Search for the cell housing the specified text and yield its (x, y) center coordinate. 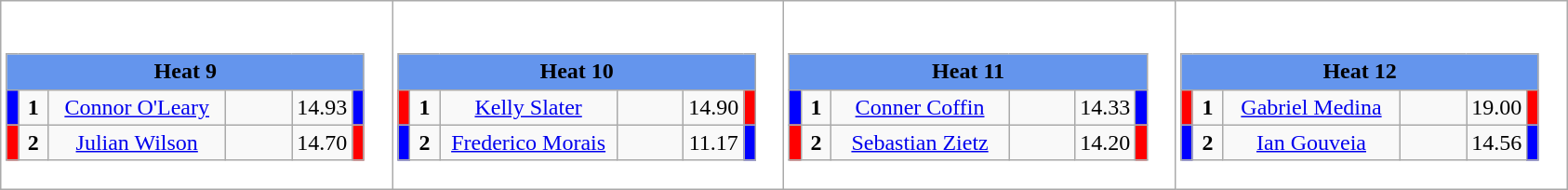
Gabriel Medina (1311, 107)
Heat 12 1 Gabriel Medina 19.00 2 Ian Gouveia 14.56 (1371, 95)
Heat 9 1 Connor O'Leary 14.93 2 Julian Wilson 14.70 (197, 95)
Connor O'Leary (138, 107)
19.00 (1497, 107)
11.17 (714, 142)
Julian Wilson (138, 142)
14.93 (322, 107)
14.90 (714, 107)
Heat 11 (968, 72)
Heat 12 (1360, 72)
14.33 (1105, 107)
14.56 (1497, 142)
Heat 10 1 Kelly Slater 14.90 2 Frederico Morais 11.17 (588, 95)
Frederico Morais (528, 142)
Kelly Slater (528, 107)
Ian Gouveia (1311, 142)
Heat 9 (185, 72)
14.70 (322, 142)
Heat 11 1 Conner Coffin 14.33 2 Sebastian Zietz 14.20 (980, 95)
Conner Coffin (921, 107)
14.20 (1105, 142)
Heat 10 (577, 72)
Sebastian Zietz (921, 142)
